For the text-containing cell, return its midpoint in [X, Y] coordinate format. 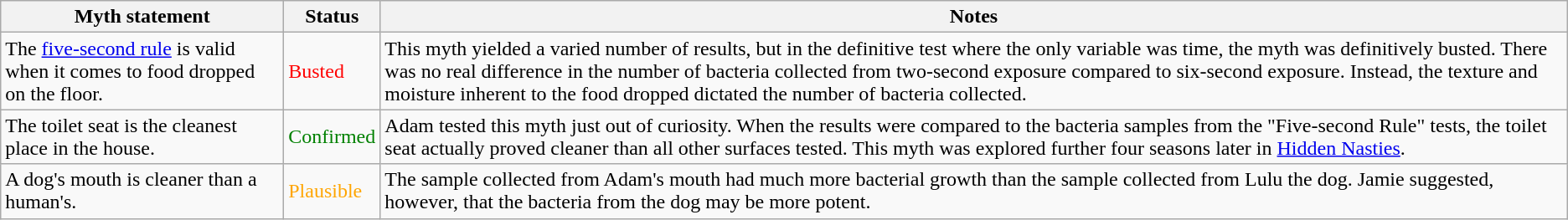
The toilet seat is the cleanest place in the house. [142, 137]
The five-second rule is valid when it comes to food dropped on the floor. [142, 71]
Myth statement [142, 17]
Status [332, 17]
Busted [332, 71]
A dog's mouth is cleaner than a human's. [142, 191]
Plausible [332, 191]
Confirmed [332, 137]
Notes [973, 17]
